For the text-containing cell, return its midpoint in [X, Y] coordinate format. 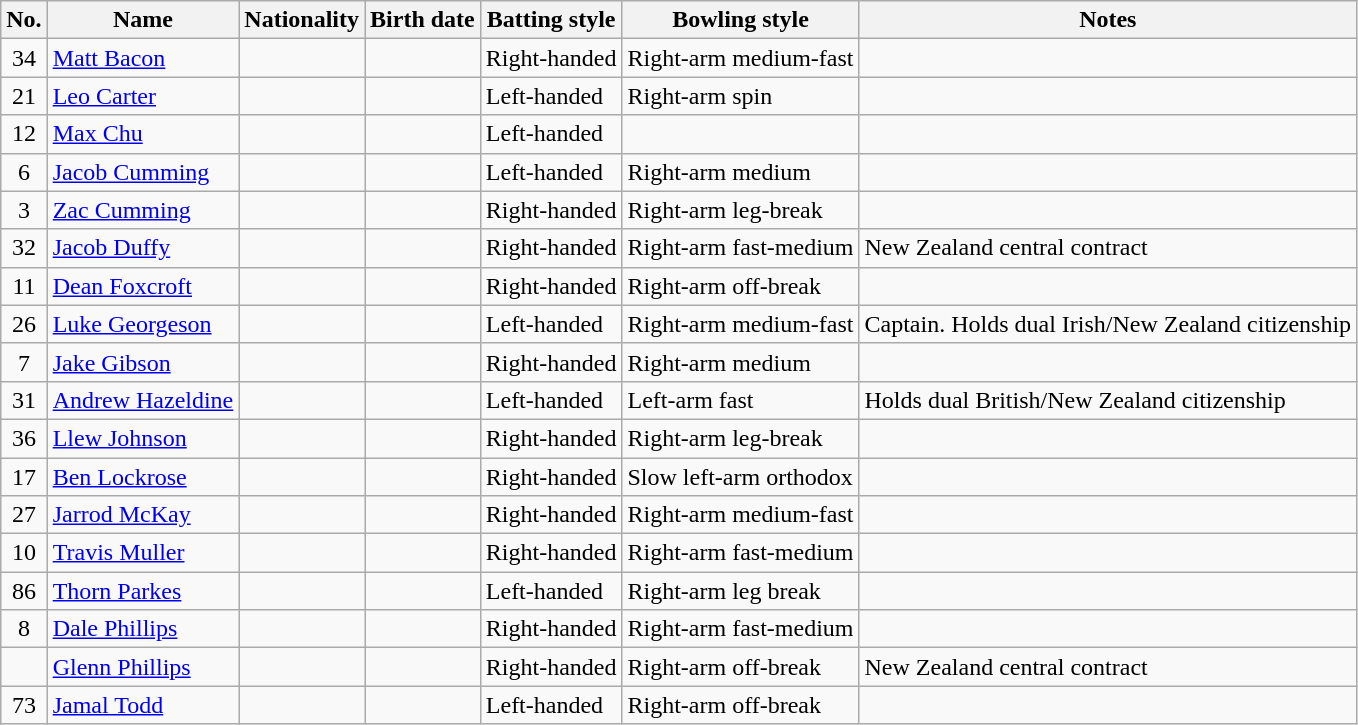
Llew Johnson [143, 438]
Glenn Phillips [143, 667]
36 [24, 438]
Zac Cumming [143, 210]
27 [24, 515]
Matt Bacon [143, 58]
32 [24, 248]
No. [24, 20]
Right-arm spin [740, 96]
Notes [1108, 20]
Thorn Parkes [143, 591]
7 [24, 362]
Captain. Holds dual Irish/New Zealand citizenship [1108, 324]
Bowling style [740, 20]
Dale Phillips [143, 629]
Ben Lockrose [143, 477]
11 [24, 286]
86 [24, 591]
12 [24, 134]
21 [24, 96]
26 [24, 324]
Jacob Duffy [143, 248]
Batting style [551, 20]
73 [24, 705]
Left-arm fast [740, 400]
Jamal Todd [143, 705]
Name [143, 20]
Leo Carter [143, 96]
Jarrod McKay [143, 515]
Max Chu [143, 134]
8 [24, 629]
3 [24, 210]
Birth date [423, 20]
31 [24, 400]
Dean Foxcroft [143, 286]
6 [24, 172]
Travis Muller [143, 553]
Andrew Hazeldine [143, 400]
17 [24, 477]
Holds dual British/New Zealand citizenship [1108, 400]
Jake Gibson [143, 362]
10 [24, 553]
Nationality [302, 20]
Right-arm leg break [740, 591]
Luke Georgeson [143, 324]
Slow left-arm orthodox [740, 477]
34 [24, 58]
Jacob Cumming [143, 172]
